Search for the cell housing the specified text and yield its [x, y] center coordinate. 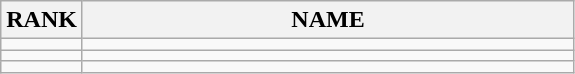
NAME [328, 20]
RANK [42, 20]
